Detect which cell encompasses the target text, then output its [X, Y] center coordinate. 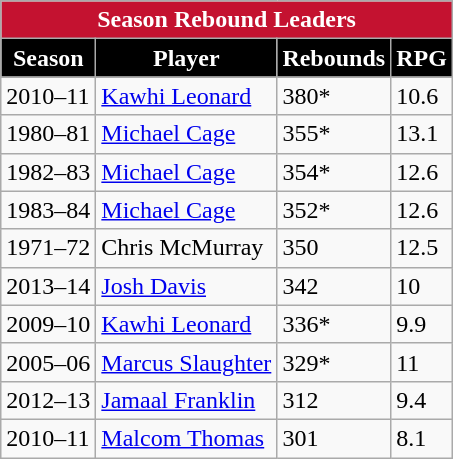
1982–83 [48, 172]
Player [186, 58]
10 [422, 286]
Chris McMurray [186, 248]
Jamaal Franklin [186, 400]
Josh Davis [186, 286]
312 [334, 400]
9.4 [422, 400]
352* [334, 210]
380* [334, 96]
2013–14 [48, 286]
Rebounds [334, 58]
2005–06 [48, 362]
2009–10 [48, 324]
Season Rebound Leaders [227, 20]
Malcom Thomas [186, 438]
336* [334, 324]
1971–72 [48, 248]
9.9 [422, 324]
329* [334, 362]
1983–84 [48, 210]
301 [334, 438]
Marcus Slaughter [186, 362]
10.6 [422, 96]
1980–81 [48, 134]
342 [334, 286]
2012–13 [48, 400]
355* [334, 134]
RPG [422, 58]
8.1 [422, 438]
12.5 [422, 248]
350 [334, 248]
Season [48, 58]
11 [422, 362]
13.1 [422, 134]
354* [334, 172]
